From the cell containing the given text, extract its center point as [x, y] coordinate. 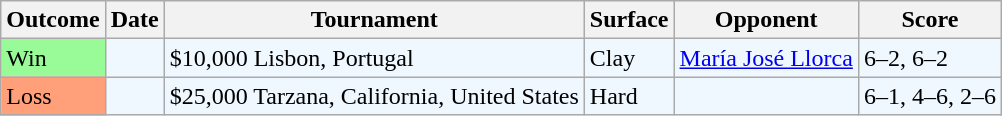
$25,000 Tarzana, California, United States [374, 96]
Date [134, 20]
$10,000 Lisbon, Portugal [374, 58]
6–2, 6–2 [930, 58]
Outcome [53, 20]
Score [930, 20]
Tournament [374, 20]
Loss [53, 96]
Surface [629, 20]
Clay [629, 58]
Hard [629, 96]
6–1, 4–6, 2–6 [930, 96]
Opponent [766, 20]
María José Llorca [766, 58]
Win [53, 58]
